Return [x, y] of the center of cell containing provided text 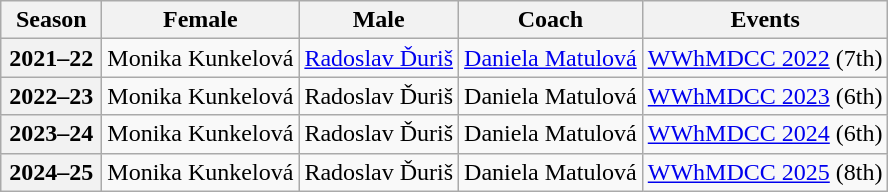
Female [200, 20]
2022–23 [52, 96]
WWhMDCC 2024 (6th) [765, 134]
WWhMDCC 2022 (7th) [765, 58]
Male [379, 20]
2021–22 [52, 58]
Events [765, 20]
2023–24 [52, 134]
WWhMDCC 2023 (6th) [765, 96]
2024–25 [52, 172]
Coach [551, 20]
Season [52, 20]
WWhMDCC 2025 (8th) [765, 172]
